Find where the given text appears and provide that cell's center as [x, y] coordinate. 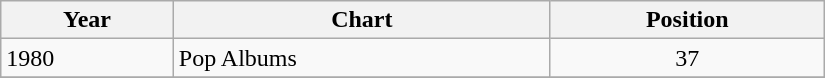
1980 [88, 58]
Pop Albums [362, 58]
Year [88, 20]
Chart [362, 20]
Position [687, 20]
37 [687, 58]
